Return the [X, Y] coordinate for the center point of the cell that contains the specified text.  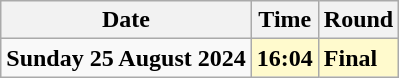
Time [284, 20]
Date [126, 20]
Final [358, 58]
Sunday 25 August 2024 [126, 58]
16:04 [284, 58]
Round [358, 20]
